Find where the given text appears and provide that cell's center as (X, Y) coordinate. 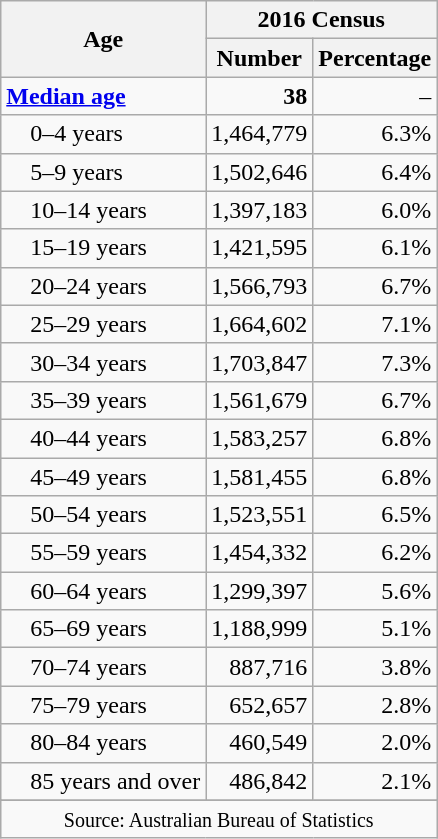
2.0% (375, 743)
1,464,779 (260, 134)
6.1% (375, 248)
1,397,183 (260, 210)
70–74 years (104, 667)
1,581,455 (260, 477)
55–59 years (104, 553)
652,657 (260, 705)
1,561,679 (260, 400)
20–24 years (104, 286)
40–44 years (104, 438)
6.5% (375, 515)
2.8% (375, 705)
Source: Australian Bureau of Statistics (219, 819)
6.2% (375, 553)
1,454,332 (260, 553)
80–84 years (104, 743)
460,549 (260, 743)
6.4% (375, 172)
30–34 years (104, 362)
1,188,999 (260, 629)
1,566,793 (260, 286)
5.1% (375, 629)
6.3% (375, 134)
887,716 (260, 667)
1,664,602 (260, 324)
Percentage (375, 58)
7.3% (375, 362)
60–64 years (104, 591)
– (375, 96)
Number (260, 58)
3.8% (375, 667)
1,502,646 (260, 172)
1,703,847 (260, 362)
Median age (104, 96)
50–54 years (104, 515)
6.0% (375, 210)
25–29 years (104, 324)
0–4 years (104, 134)
15–19 years (104, 248)
10–14 years (104, 210)
5.6% (375, 591)
35–39 years (104, 400)
38 (260, 96)
2016 Census (322, 20)
1,421,595 (260, 248)
85 years and over (104, 781)
1,299,397 (260, 591)
65–69 years (104, 629)
45–49 years (104, 477)
75–79 years (104, 705)
1,523,551 (260, 515)
Age (104, 39)
2.1% (375, 781)
7.1% (375, 324)
1,583,257 (260, 438)
5–9 years (104, 172)
486,842 (260, 781)
